Determine the [X, Y] coordinate at the center of the cell enclosing the given text.  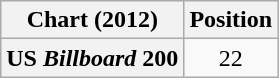
Chart (2012) [92, 20]
Position [231, 20]
US Billboard 200 [92, 58]
22 [231, 58]
